Identify which cell holds the provided text, then report its [X, Y] central coordinate. 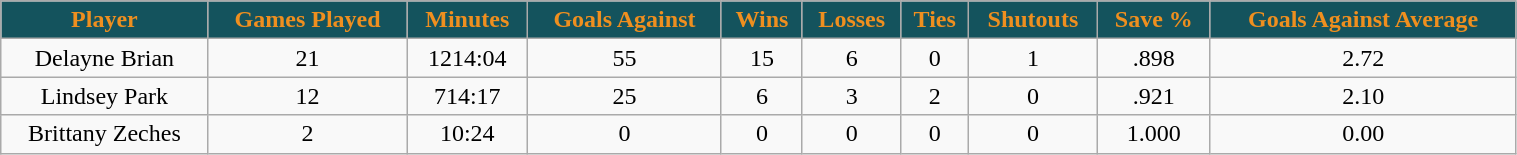
.921 [1154, 96]
15 [762, 58]
Lindsey Park [104, 96]
714:17 [467, 96]
Losses [851, 20]
Minutes [467, 20]
Brittany Zeches [104, 134]
Player [104, 20]
Shutouts [1032, 20]
10:24 [467, 134]
Games Played [308, 20]
25 [624, 96]
3 [851, 96]
Ties [935, 20]
1214:04 [467, 58]
0.00 [1363, 134]
Save % [1154, 20]
1.000 [1154, 134]
2.72 [1363, 58]
1 [1032, 58]
Goals Against Average [1363, 20]
.898 [1154, 58]
Delayne Brian [104, 58]
12 [308, 96]
Goals Against [624, 20]
21 [308, 58]
2.10 [1363, 96]
55 [624, 58]
Wins [762, 20]
